Return the [X, Y] coordinate for the center point of the cell that contains the specified text.  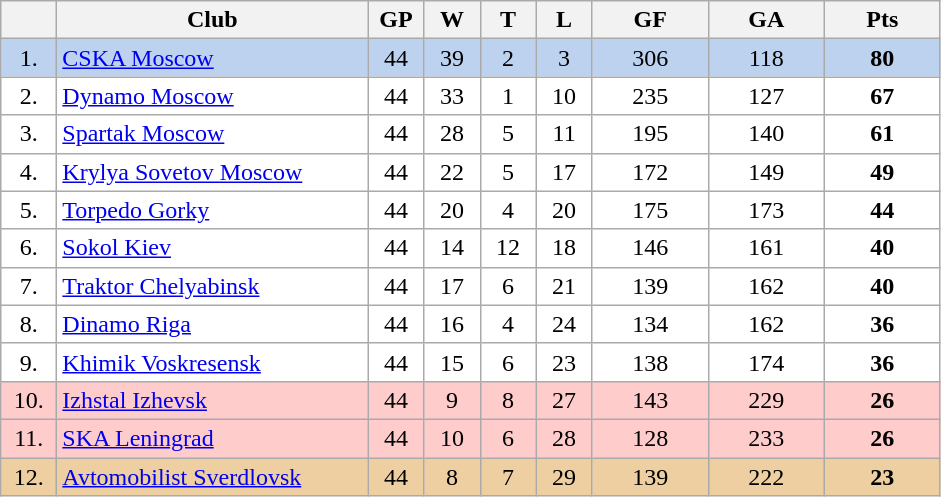
5. [29, 210]
Torpedo Gorky [212, 210]
12. [29, 477]
12 [508, 248]
4. [29, 172]
W [452, 20]
3. [29, 134]
GP [396, 20]
6. [29, 248]
CSKA Moscow [212, 58]
Dinamo Riga [212, 324]
21 [564, 286]
L [564, 20]
33 [452, 96]
7. [29, 286]
Khimik Voskresensk [212, 362]
173 [766, 210]
Dynamo Moscow [212, 96]
174 [766, 362]
134 [650, 324]
195 [650, 134]
GA [766, 20]
14 [452, 248]
149 [766, 172]
222 [766, 477]
9 [452, 400]
Club [212, 20]
11. [29, 438]
143 [650, 400]
8. [29, 324]
49 [882, 172]
2. [29, 96]
118 [766, 58]
2 [508, 58]
Spartak Moscow [212, 134]
GF [650, 20]
Traktor Chelyabinsk [212, 286]
229 [766, 400]
Pts [882, 20]
Sokol Kiev [212, 248]
27 [564, 400]
146 [650, 248]
11 [564, 134]
3 [564, 58]
61 [882, 134]
235 [650, 96]
233 [766, 438]
39 [452, 58]
128 [650, 438]
16 [452, 324]
7 [508, 477]
18 [564, 248]
67 [882, 96]
15 [452, 362]
80 [882, 58]
140 [766, 134]
172 [650, 172]
T [508, 20]
138 [650, 362]
1 [508, 96]
24 [564, 324]
127 [766, 96]
22 [452, 172]
SKA Leningrad [212, 438]
Avtomobilist Sverdlovsk [212, 477]
10. [29, 400]
Krylya Sovetov Moscow [212, 172]
161 [766, 248]
306 [650, 58]
Izhstal Izhevsk [212, 400]
29 [564, 477]
1. [29, 58]
175 [650, 210]
9. [29, 362]
